For the text-containing cell, return its midpoint in (X, Y) coordinate format. 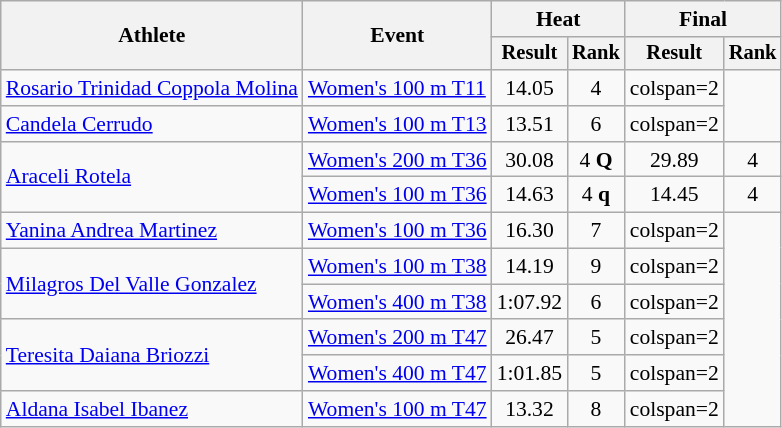
7 (596, 231)
Heat (558, 19)
29.89 (674, 160)
Teresita Daiana Briozzi (152, 356)
13.32 (530, 409)
14.05 (530, 88)
16.30 (530, 231)
Milagros Del Valle Gonzalez (152, 284)
14.19 (530, 267)
Women's 200 m T36 (398, 160)
1:07.92 (530, 302)
14.63 (530, 195)
8 (596, 409)
Araceli Rotela (152, 178)
Final (704, 19)
Women's 400 m T38 (398, 302)
Women's 200 m T47 (398, 338)
30.08 (530, 160)
Women's 400 m T47 (398, 373)
Aldana Isabel Ibanez (152, 409)
Candela Cerrudo (152, 124)
Rosario Trinidad Coppola Molina (152, 88)
26.47 (530, 338)
1:01.85 (530, 373)
Women's 100 m T47 (398, 409)
Women's 100 m T13 (398, 124)
Athlete (152, 36)
14.45 (674, 195)
Women's 100 m T38 (398, 267)
4 q (596, 195)
Women's 100 m T11 (398, 88)
13.51 (530, 124)
4 Q (596, 160)
Yanina Andrea Martinez (152, 231)
9 (596, 267)
Event (398, 36)
